Return the (X, Y) coordinate for the center point of the cell that contains the specified text.  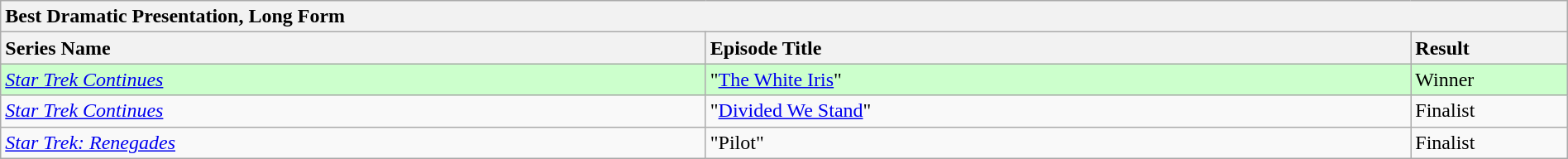
"Divided We Stand" (1059, 111)
"The White Iris" (1059, 79)
Winner (1489, 79)
Best Dramatic Presentation, Long Form (784, 17)
Star Trek: Renegades (354, 142)
Result (1489, 48)
"Pilot" (1059, 142)
Episode Title (1059, 48)
Series Name (354, 48)
